From the cell containing the given text, extract its center point as [x, y] coordinate. 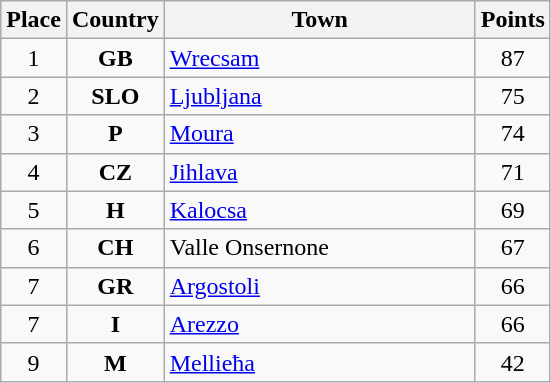
3 [34, 134]
Jihlava [320, 172]
GR [115, 286]
GB [115, 58]
Moura [320, 134]
M [115, 362]
SLO [115, 96]
Ljubljana [320, 96]
67 [512, 248]
I [115, 324]
6 [34, 248]
Valle Onsernone [320, 248]
Argostoli [320, 286]
5 [34, 210]
75 [512, 96]
CH [115, 248]
4 [34, 172]
Wrecsam [320, 58]
2 [34, 96]
Kalocsa [320, 210]
Place [34, 20]
1 [34, 58]
42 [512, 362]
9 [34, 362]
P [115, 134]
69 [512, 210]
CZ [115, 172]
Country [115, 20]
Points [512, 20]
87 [512, 58]
Town [320, 20]
Arezzo [320, 324]
71 [512, 172]
Mellieħa [320, 362]
74 [512, 134]
H [115, 210]
